Capture the cell that displays the provided text and extract its [X, Y] central coordinate. 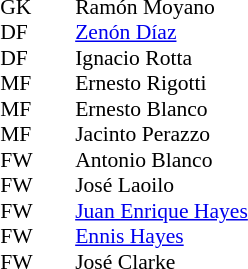
Juan Enrique Hayes [162, 211]
Ernesto Rigotti [162, 83]
José Laoilo [162, 185]
Jacinto Perazzo [162, 135]
Ennis Hayes [162, 237]
Antonio Blanco [162, 160]
Ernesto Blanco [162, 109]
Ignacio Rotta [162, 58]
Zenón Díaz [162, 33]
